Detect which cell encompasses the target text, then output its [X, Y] center coordinate. 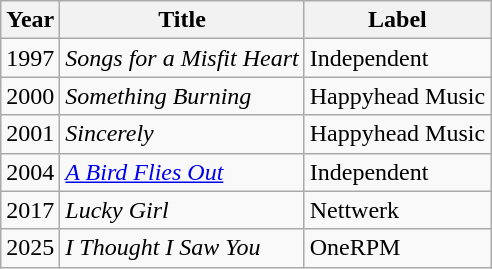
1997 [30, 58]
2017 [30, 210]
2000 [30, 96]
2004 [30, 172]
I Thought I Saw You [182, 248]
2001 [30, 134]
OneRPM [397, 248]
Label [397, 20]
Year [30, 20]
Lucky Girl [182, 210]
Nettwerk [397, 210]
Title [182, 20]
Songs for a Misfit Heart [182, 58]
2025 [30, 248]
A Bird Flies Out [182, 172]
Sincerely [182, 134]
Something Burning [182, 96]
